Pinpoint the cell where the given text exists, returning its [x, y] midpoint coordinate. 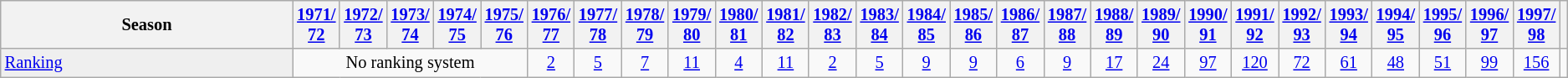
99 [1489, 63]
7 [645, 63]
1972/73 [363, 24]
1978/79 [645, 24]
1985/86 [973, 24]
4 [738, 63]
Ranking [147, 63]
1988/89 [1114, 24]
1977/78 [598, 24]
72 [1302, 63]
1983/84 [880, 24]
48 [1396, 63]
1987/88 [1067, 24]
6 [1020, 63]
61 [1349, 63]
120 [1254, 63]
1992/93 [1302, 24]
1986/87 [1020, 24]
No ranking system [410, 63]
1973/74 [410, 24]
1984/85 [927, 24]
1993/94 [1349, 24]
1991/92 [1254, 24]
156 [1536, 63]
1990/91 [1208, 24]
17 [1114, 63]
1982/83 [832, 24]
1979/80 [692, 24]
1975/76 [504, 24]
Season [147, 24]
1994/95 [1396, 24]
1976/77 [551, 24]
1989/90 [1161, 24]
1981/82 [785, 24]
24 [1161, 63]
1996/97 [1489, 24]
1980/81 [738, 24]
1974/75 [457, 24]
97 [1208, 63]
1995/96 [1443, 24]
1971/72 [316, 24]
51 [1443, 63]
1997/98 [1536, 24]
